Find where the given text appears and provide that cell's center as [X, Y] coordinate. 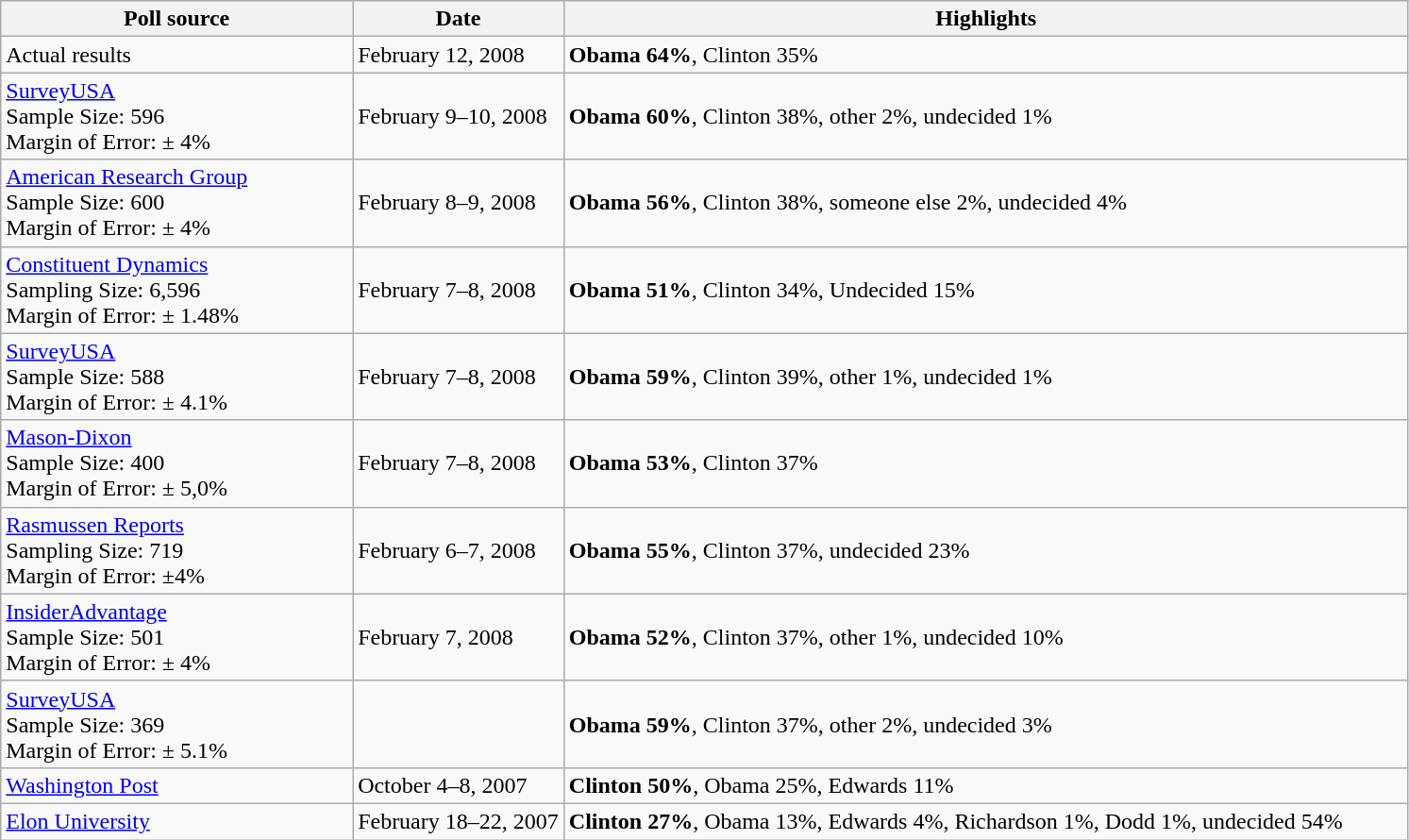
InsiderAdvantageSample Size: 501 Margin of Error: ± 4% [177, 637]
SurveyUSASample Size: 369 Margin of Error: ± 5.1% [177, 724]
Rasmussen ReportsSampling Size: 719 Margin of Error: ±4% [177, 550]
Obama 59%, Clinton 39%, other 1%, undecided 1% [985, 377]
Obama 51%, Clinton 34%, Undecided 15% [985, 290]
Obama 64%, Clinton 35% [985, 55]
Washington Post [177, 785]
October 4–8, 2007 [459, 785]
Elon University [177, 821]
Constituent DynamicsSampling Size: 6,596 Margin of Error: ± 1.48% [177, 290]
Obama 56%, Clinton 38%, someone else 2%, undecided 4% [985, 203]
Clinton 50%, Obama 25%, Edwards 11% [985, 785]
Date [459, 19]
February 8–9, 2008 [459, 203]
February 18–22, 2007 [459, 821]
Obama 59%, Clinton 37%, other 2%, undecided 3% [985, 724]
SurveyUSASample Size: 588 Margin of Error: ± 4.1% [177, 377]
American Research GroupSample Size: 600 Margin of Error: ± 4% [177, 203]
Obama 55%, Clinton 37%, undecided 23% [985, 550]
Highlights [985, 19]
February 9–10, 2008 [459, 116]
Obama 52%, Clinton 37%, other 1%, undecided 10% [985, 637]
Mason-DixonSample Size: 400 Margin of Error: ± 5,0% [177, 463]
Obama 53%, Clinton 37% [985, 463]
February 12, 2008 [459, 55]
Obama 60%, Clinton 38%, other 2%, undecided 1% [985, 116]
Clinton 27%, Obama 13%, Edwards 4%, Richardson 1%, Dodd 1%, undecided 54% [985, 821]
February 6–7, 2008 [459, 550]
Actual results [177, 55]
February 7, 2008 [459, 637]
Poll source [177, 19]
SurveyUSASample Size: 596 Margin of Error: ± 4% [177, 116]
